Provide the [x, y] coordinate of the cell's center where the given text is located.  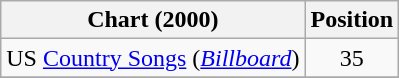
US Country Songs (Billboard) [153, 58]
Position [352, 20]
35 [352, 58]
Chart (2000) [153, 20]
